Return (X, Y) of the center of cell containing provided text 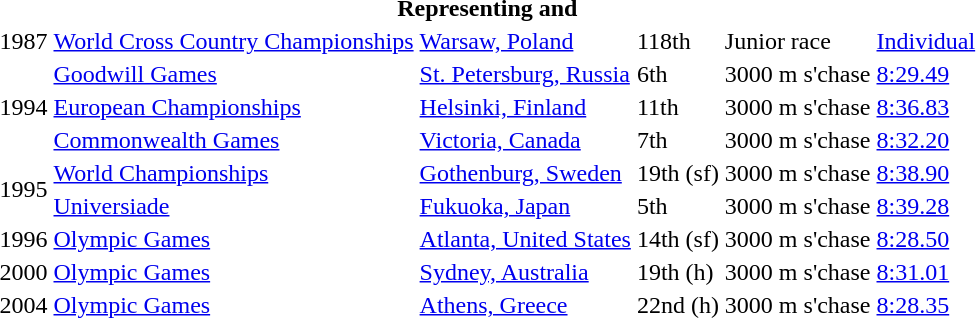
5th (678, 206)
Warsaw, Poland (525, 41)
Junior race (798, 41)
118th (678, 41)
European Championships (234, 107)
Commonwealth Games (234, 140)
19th (sf) (678, 173)
14th (sf) (678, 239)
Helsinki, Finland (525, 107)
St. Petersburg, Russia (525, 74)
11th (678, 107)
Gothenburg, Sweden (525, 173)
Sydney, Australia (525, 272)
Universiade (234, 206)
7th (678, 140)
19th (h) (678, 272)
Atlanta, United States (525, 239)
World Cross Country Championships (234, 41)
Victoria, Canada (525, 140)
6th (678, 74)
World Championships (234, 173)
Goodwill Games (234, 74)
Fukuoka, Japan (525, 206)
